Detect which cell encompasses the target text, then output its (X, Y) center coordinate. 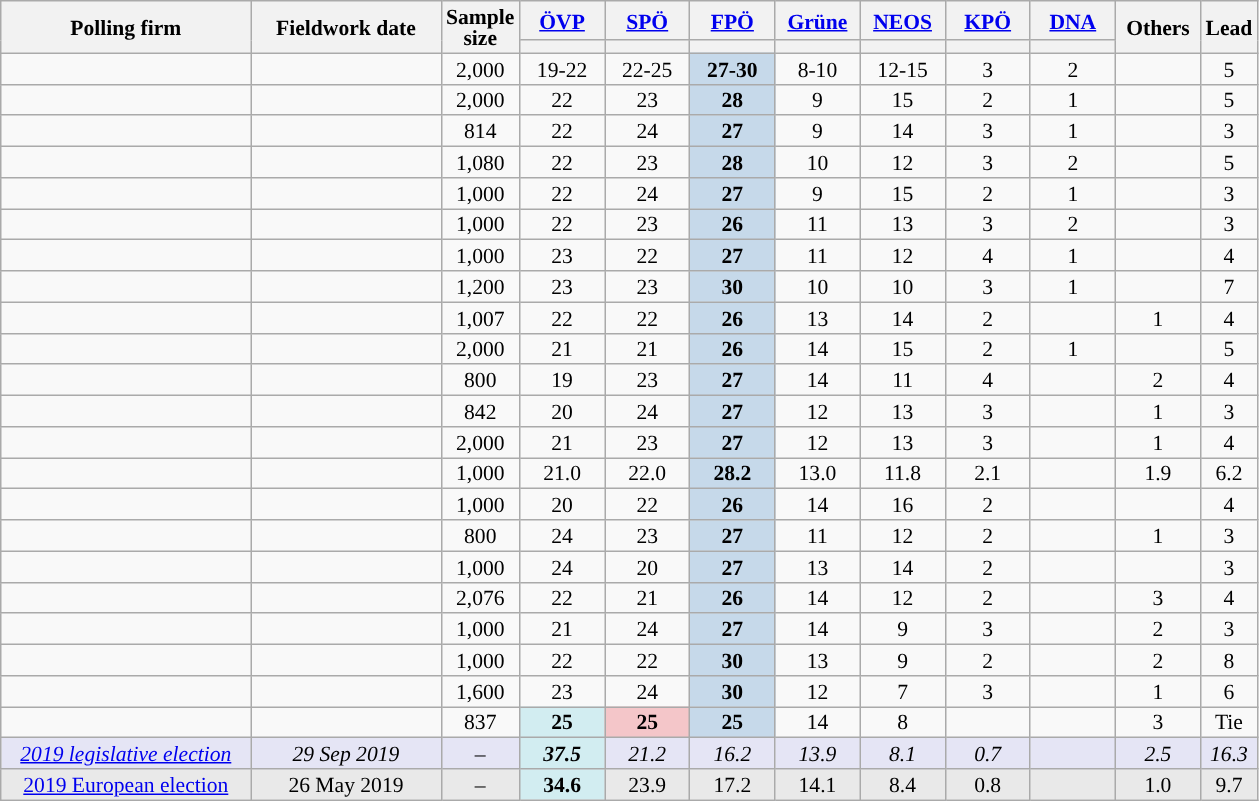
29 Sep 2019 (346, 754)
Tie (1228, 722)
ÖVP (562, 20)
Lead (1228, 27)
6 (1228, 692)
13.9 (818, 754)
Polling firm (126, 27)
1.9 (1158, 474)
842 (480, 412)
1,007 (480, 318)
0.8 (988, 784)
22.0 (648, 474)
2.1 (988, 474)
19 (562, 380)
16.3 (1228, 754)
28.2 (732, 474)
37.5 (562, 754)
27-30 (732, 68)
9.7 (1228, 784)
8.1 (902, 754)
2,076 (480, 598)
1,200 (480, 286)
34.6 (562, 784)
Grüne (818, 20)
2019 legislative election (126, 754)
22-25 (648, 68)
16.2 (732, 754)
17.2 (732, 784)
23.9 (648, 784)
1,080 (480, 162)
837 (480, 722)
21.2 (648, 754)
12-15 (902, 68)
Others (1158, 27)
6.2 (1228, 474)
Fieldwork date (346, 27)
1,600 (480, 692)
8-10 (818, 68)
FPÖ (732, 20)
8.4 (902, 784)
Sample size (480, 27)
NEOS (902, 20)
2.5 (1158, 754)
16 (902, 504)
11.8 (902, 474)
DNA (1072, 20)
SPÖ (648, 20)
21.0 (562, 474)
2019 European election (126, 784)
26 May 2019 (346, 784)
1.0 (1158, 784)
KPÖ (988, 20)
14.1 (818, 784)
814 (480, 132)
13.0 (818, 474)
0.7 (988, 754)
19-22 (562, 68)
